Detect which cell encompasses the target text, then output its [X, Y] center coordinate. 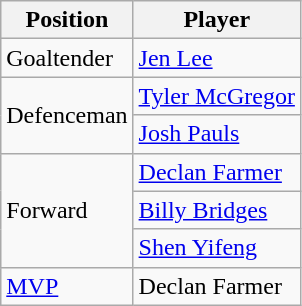
Goaltender [67, 58]
Shen Yifeng [216, 248]
Billy Bridges [216, 210]
Player [216, 20]
Position [67, 20]
Jen Lee [216, 58]
Tyler McGregor [216, 96]
Defenceman [67, 115]
Josh Pauls [216, 134]
MVP [67, 286]
Forward [67, 210]
